From the cell containing the given text, extract its center point as [X, Y] coordinate. 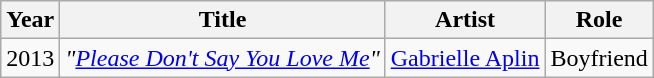
"Please Don't Say You Love Me" [222, 58]
2013 [30, 58]
Gabrielle Aplin [465, 58]
Title [222, 20]
Role [599, 20]
Year [30, 20]
Artist [465, 20]
Boyfriend [599, 58]
